Return [X, Y] of the center of cell containing provided text 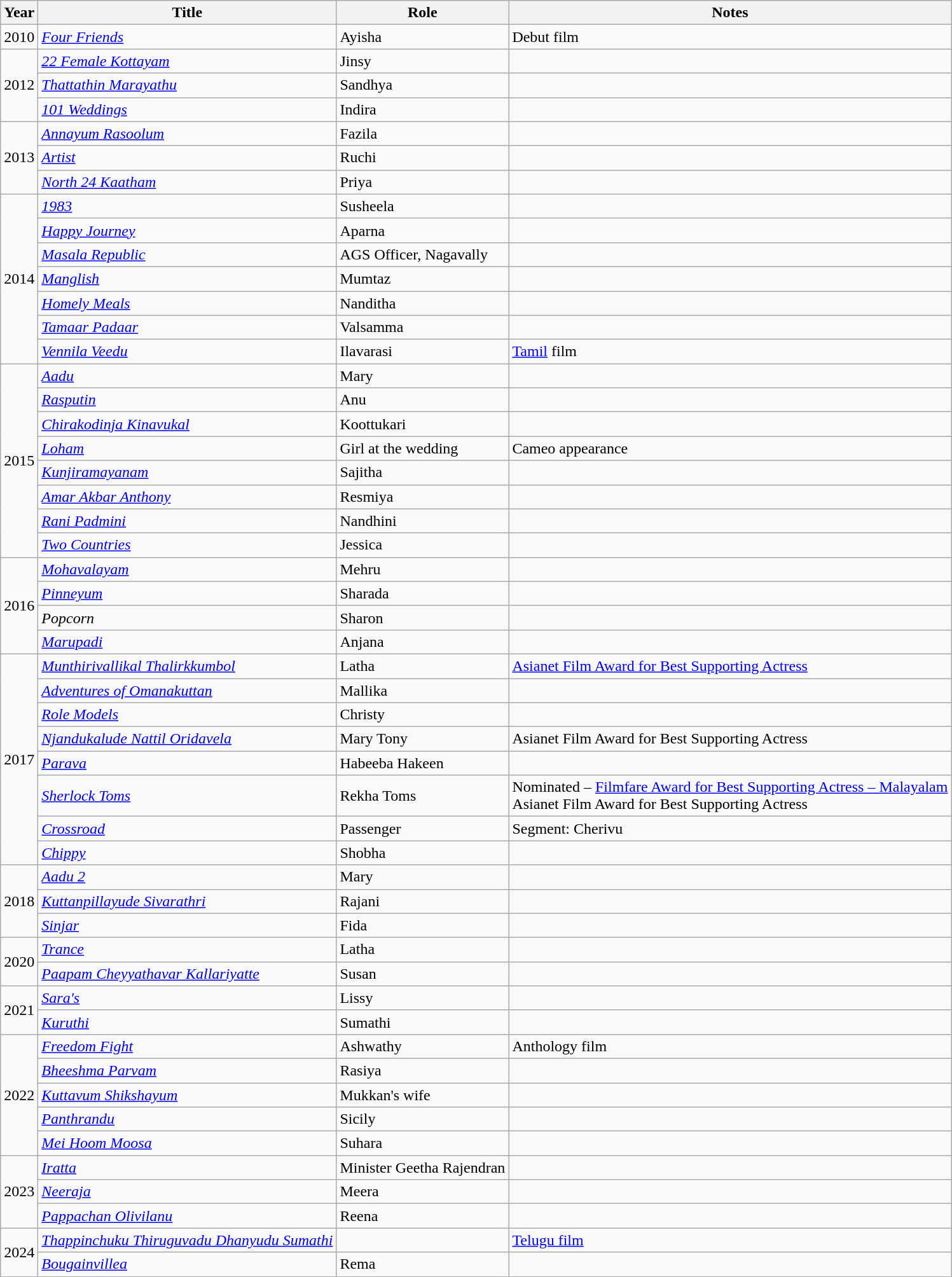
2023 [19, 1192]
Mehru [422, 569]
Jessica [422, 545]
Jinsy [422, 61]
Ayisha [422, 37]
Lissy [422, 998]
Kuttavum Shikshayum [187, 1094]
Iratta [187, 1168]
Susheela [422, 206]
Ashwathy [422, 1046]
Loham [187, 448]
Sicily [422, 1119]
Annayum Rasoolum [187, 134]
Aparna [422, 230]
Vennila Veedu [187, 352]
Adventures of Omanakuttan [187, 690]
Notes [730, 13]
2020 [19, 962]
Tamil film [730, 352]
Nanditha [422, 303]
Parava [187, 763]
Sajitha [422, 473]
Cameo appearance [730, 448]
Title [187, 13]
2010 [19, 37]
Habeeba Hakeen [422, 763]
2016 [19, 605]
Anu [422, 400]
Masala Republic [187, 254]
Debut film [730, 37]
2021 [19, 1010]
Njandukalude Nattil Oridavela [187, 739]
Reena [422, 1216]
2014 [19, 279]
Kuruthi [187, 1022]
Passenger [422, 829]
Sara's [187, 998]
Paapam Cheyyathavar Kallariyatte [187, 974]
Valsamma [422, 328]
1983 [187, 206]
Rasputin [187, 400]
Rema [422, 1264]
Girl at the wedding [422, 448]
Suhara [422, 1143]
Ilavarasi [422, 352]
Sumathi [422, 1022]
Freedom Fight [187, 1046]
Minister Geetha Rajendran [422, 1168]
Manglish [187, 279]
2012 [19, 85]
Rajani [422, 901]
2024 [19, 1252]
Mallika [422, 690]
Susan [422, 974]
22 Female Kottayam [187, 61]
Christy [422, 715]
Sinjar [187, 925]
Neeraja [187, 1192]
Role [422, 13]
Kuttanpillayude Sivarathri [187, 901]
Happy Journey [187, 230]
Popcorn [187, 618]
Pappachan Olivilanu [187, 1216]
Mohavalayam [187, 569]
Two Countries [187, 545]
Anthology film [730, 1046]
Rani Padmini [187, 521]
Mary Tony [422, 739]
Marupadi [187, 642]
Mukkan's wife [422, 1094]
Indira [422, 109]
Telugu film [730, 1240]
Homely Meals [187, 303]
Anjana [422, 642]
Panthrandu [187, 1119]
Artist [187, 158]
Chippy [187, 853]
Crossroad [187, 829]
101 Weddings [187, 109]
Trance [187, 949]
Mei Hoom Moosa [187, 1143]
2018 [19, 901]
Rekha Toms [422, 796]
Fazila [422, 134]
Nandhini [422, 521]
Koottukari [422, 424]
Resmiya [422, 497]
Sandhya [422, 85]
Segment: Cherivu [730, 829]
Amar Akbar Anthony [187, 497]
Role Models [187, 715]
AGS Officer, Nagavally [422, 254]
Sherlock Toms [187, 796]
Rasiya [422, 1070]
Tamaar Padaar [187, 328]
Priya [422, 182]
Thattathin Marayathu [187, 85]
Bougainvillea [187, 1264]
Nominated – Filmfare Award for Best Supporting Actress – MalayalamAsianet Film Award for Best Supporting Actress [730, 796]
2013 [19, 158]
Sharada [422, 593]
Thappinchuku Thiruguvadu Dhanyudu Sumathi [187, 1240]
Aadu 2 [187, 877]
2015 [19, 460]
Meera [422, 1192]
Bheeshma Parvam [187, 1070]
Sharon [422, 618]
Mumtaz [422, 279]
Kunjiramayanam [187, 473]
Ruchi [422, 158]
Pinneyum [187, 593]
Chirakodinja Kinavukal [187, 424]
Shobha [422, 853]
Fida [422, 925]
2017 [19, 759]
Year [19, 13]
Four Friends [187, 37]
Aadu [187, 376]
Munthirivallikal Thalirkkumbol [187, 666]
North 24 Kaatham [187, 182]
2022 [19, 1094]
